Output the (X, Y) coordinate of the center of the cell containing the given text.  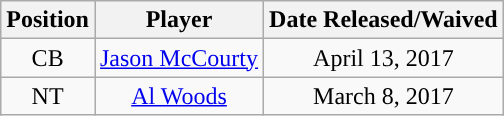
Al Woods (178, 96)
CB (48, 58)
April 13, 2017 (384, 58)
Player (178, 20)
Date Released/Waived (384, 20)
NT (48, 96)
March 8, 2017 (384, 96)
Jason McCourty (178, 58)
Position (48, 20)
